Locate the cell with the specified text and output its (X, Y) center coordinate. 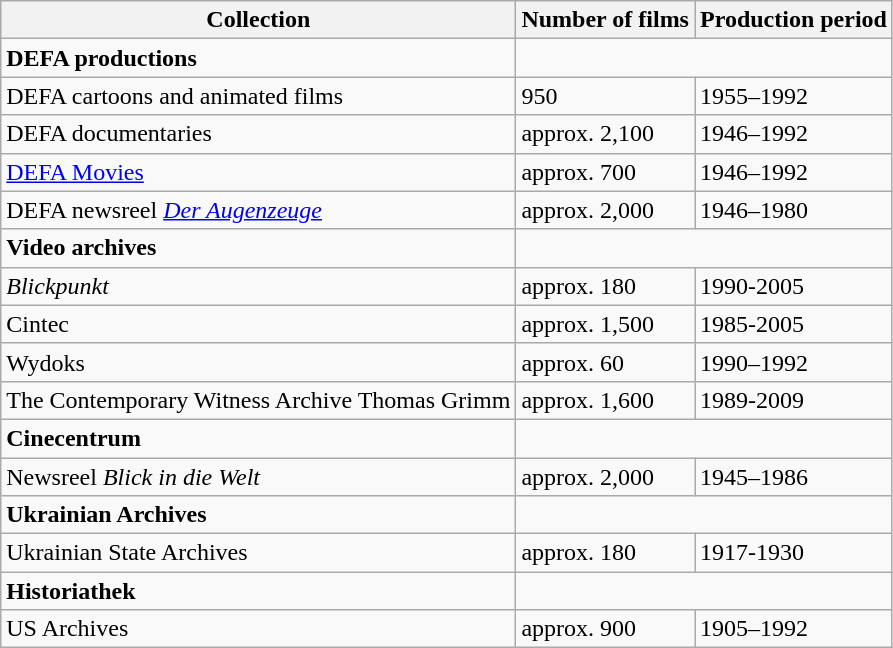
approx. 1,500 (606, 324)
1985-2005 (793, 324)
DEFA productions (258, 58)
1955–1992 (793, 96)
approx. 2,100 (606, 134)
Newsreel Blick in die Welt (258, 477)
1990–1992 (793, 362)
1917-1930 (793, 553)
1905–1992 (793, 629)
1989-2009 (793, 400)
Video archives (258, 248)
DEFA Movies (258, 172)
1990-2005 (793, 286)
DEFA newsreel Der Augenzeuge (258, 210)
Blickpunkt (258, 286)
1945–1986 (793, 477)
Ukrainian State Archives (258, 553)
Wydoks (258, 362)
approx. 1,600 (606, 400)
DEFA documentaries (258, 134)
approx. 900 (606, 629)
Production period (793, 20)
Collection (258, 20)
Historiathek (258, 591)
approx. 700 (606, 172)
DEFA cartoons and animated films (258, 96)
approx. 60 (606, 362)
Cinecentrum (258, 438)
Ukrainian Archives (258, 515)
950 (606, 96)
Cintec (258, 324)
US Archives (258, 629)
Number of films (606, 20)
1946–1980 (793, 210)
The Contemporary Witness Archive Thomas Grimm (258, 400)
